Return the [x, y] coordinate for the center point of the cell that contains the specified text.  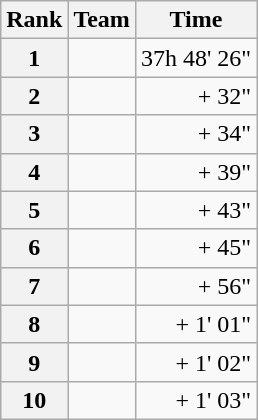
+ 1' 03" [196, 400]
5 [34, 210]
+ 45" [196, 248]
Time [196, 20]
+ 39" [196, 172]
2 [34, 96]
Rank [34, 20]
+ 1' 02" [196, 362]
+ 43" [196, 210]
10 [34, 400]
37h 48' 26" [196, 58]
1 [34, 58]
9 [34, 362]
+ 32" [196, 96]
+ 1' 01" [196, 324]
Team [102, 20]
+ 34" [196, 134]
3 [34, 134]
+ 56" [196, 286]
4 [34, 172]
7 [34, 286]
8 [34, 324]
6 [34, 248]
